For the text-containing cell, return its midpoint in [X, Y] coordinate format. 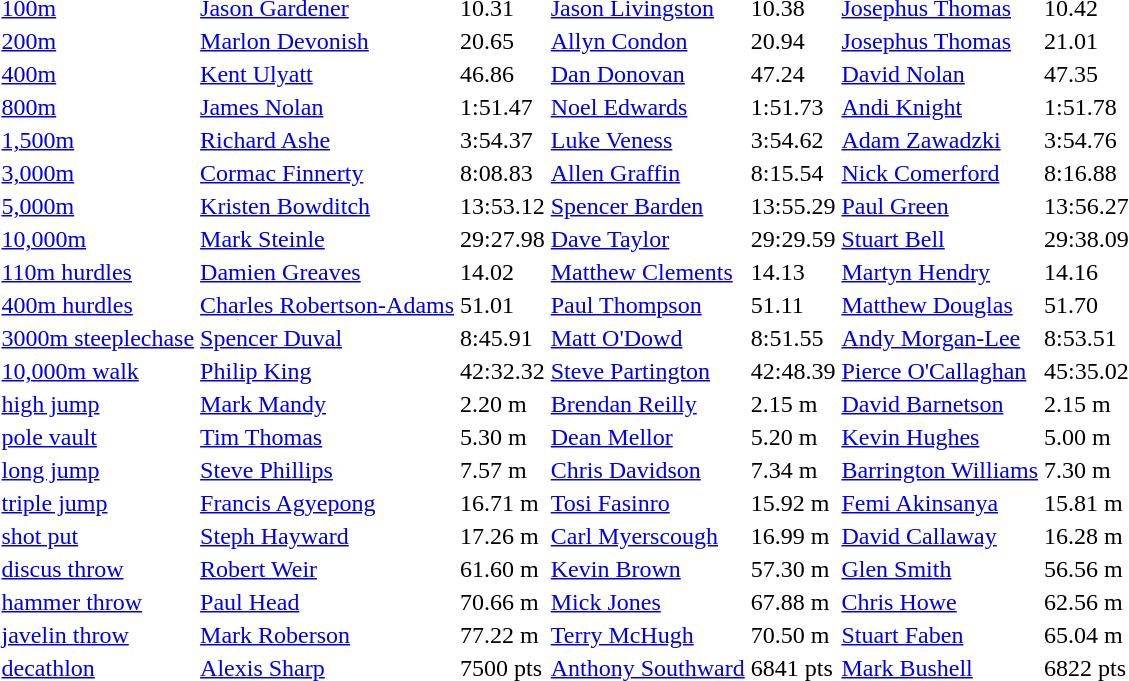
Tim Thomas [328, 437]
10,000m walk [98, 371]
400m [98, 74]
70.50 m [793, 635]
Andi Knight [940, 107]
16.99 m [793, 536]
Matthew Clements [648, 272]
13:53.12 [503, 206]
Carl Myerscough [648, 536]
Cormac Finnerty [328, 173]
Steve Phillips [328, 470]
shot put [98, 536]
Charles Robertson-Adams [328, 305]
Kent Ulyatt [328, 74]
400m hurdles [98, 305]
Robert Weir [328, 569]
7.57 m [503, 470]
Josephus Thomas [940, 41]
Mark Roberson [328, 635]
Pierce O'Callaghan [940, 371]
pole vault [98, 437]
1:51.73 [793, 107]
Spencer Duval [328, 338]
Stuart Bell [940, 239]
Chris Davidson [648, 470]
Paul Thompson [648, 305]
200m [98, 41]
Allyn Condon [648, 41]
Mick Jones [648, 602]
8:08.83 [503, 173]
Mark Mandy [328, 404]
Martyn Hendry [940, 272]
20.65 [503, 41]
Tosi Fasinro [648, 503]
8:51.55 [793, 338]
51.11 [793, 305]
8:15.54 [793, 173]
Allen Graffin [648, 173]
Femi Akinsanya [940, 503]
7.34 m [793, 470]
discus throw [98, 569]
57.30 m [793, 569]
Glen Smith [940, 569]
Andy Morgan-Lee [940, 338]
James Nolan [328, 107]
Nick Comerford [940, 173]
Terry McHugh [648, 635]
29:29.59 [793, 239]
Dean Mellor [648, 437]
5,000m [98, 206]
Steve Partington [648, 371]
Dan Donovan [648, 74]
5.30 m [503, 437]
Barrington Williams [940, 470]
14.13 [793, 272]
3:54.37 [503, 140]
8:45.91 [503, 338]
800m [98, 107]
Noel Edwards [648, 107]
Kevin Hughes [940, 437]
Stuart Faben [940, 635]
Philip King [328, 371]
3:54.62 [793, 140]
1:51.47 [503, 107]
2.15 m [793, 404]
Damien Greaves [328, 272]
David Callaway [940, 536]
Spencer Barden [648, 206]
110m hurdles [98, 272]
Mark Steinle [328, 239]
triple jump [98, 503]
77.22 m [503, 635]
high jump [98, 404]
Luke Veness [648, 140]
17.26 m [503, 536]
Matthew Douglas [940, 305]
Matt O'Dowd [648, 338]
long jump [98, 470]
Francis Agyepong [328, 503]
hammer throw [98, 602]
51.01 [503, 305]
Brendan Reilly [648, 404]
42:32.32 [503, 371]
42:48.39 [793, 371]
3,000m [98, 173]
20.94 [793, 41]
Chris Howe [940, 602]
10,000m [98, 239]
61.60 m [503, 569]
Kristen Bowditch [328, 206]
2.20 m [503, 404]
46.86 [503, 74]
29:27.98 [503, 239]
5.20 m [793, 437]
70.66 m [503, 602]
Kevin Brown [648, 569]
javelin throw [98, 635]
1,500m [98, 140]
Dave Taylor [648, 239]
Steph Hayward [328, 536]
Paul Head [328, 602]
Adam Zawadzki [940, 140]
15.92 m [793, 503]
David Barnetson [940, 404]
13:55.29 [793, 206]
Paul Green [940, 206]
16.71 m [503, 503]
67.88 m [793, 602]
Richard Ashe [328, 140]
David Nolan [940, 74]
14.02 [503, 272]
3000m steeplechase [98, 338]
47.24 [793, 74]
Marlon Devonish [328, 41]
